Scan for the cell matching the given text and deliver its (X, Y) coordinate at center. 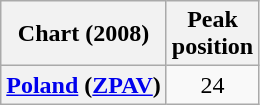
Poland (ZPAV) (84, 85)
Peakposition (212, 34)
24 (212, 85)
Chart (2008) (84, 34)
